Locate the cell with the specified text and output its (X, Y) center coordinate. 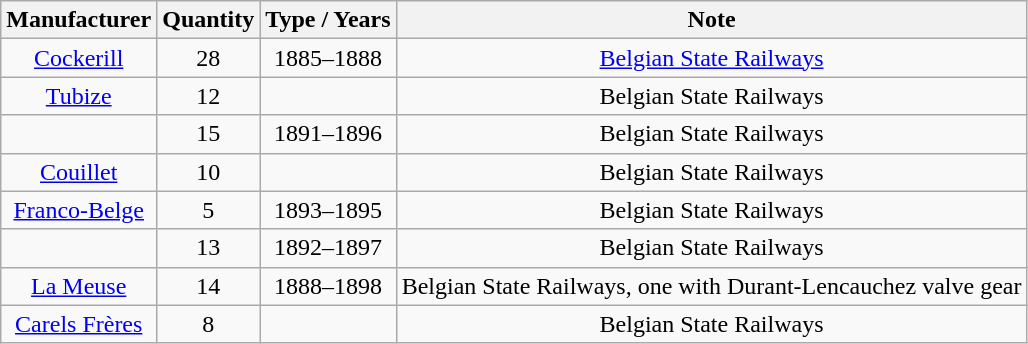
Tubize (79, 96)
Manufacturer (79, 20)
8 (208, 324)
Couillet (79, 172)
Carels Frères (79, 324)
Belgian State Railways, one with Durant-Lencauchez valve gear (712, 286)
1891–1896 (328, 134)
Type / Years (328, 20)
Franco-Belge (79, 210)
1885–1888 (328, 58)
1893–1895 (328, 210)
Note (712, 20)
12 (208, 96)
1888–1898 (328, 286)
13 (208, 248)
15 (208, 134)
10 (208, 172)
La Meuse (79, 286)
Quantity (208, 20)
1892–1897 (328, 248)
28 (208, 58)
Cockerill (79, 58)
14 (208, 286)
5 (208, 210)
